Find where the given text appears and provide that cell's center as [x, y] coordinate. 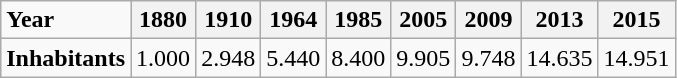
14.951 [636, 58]
8.400 [358, 58]
5.440 [294, 58]
2.948 [228, 58]
9.905 [424, 58]
2005 [424, 20]
Year [66, 20]
1910 [228, 20]
1880 [164, 20]
14.635 [560, 58]
2015 [636, 20]
Inhabitants [66, 58]
1.000 [164, 58]
1964 [294, 20]
9.748 [488, 58]
2009 [488, 20]
2013 [560, 20]
1985 [358, 20]
